Find where the given text appears and provide that cell's center as (x, y) coordinate. 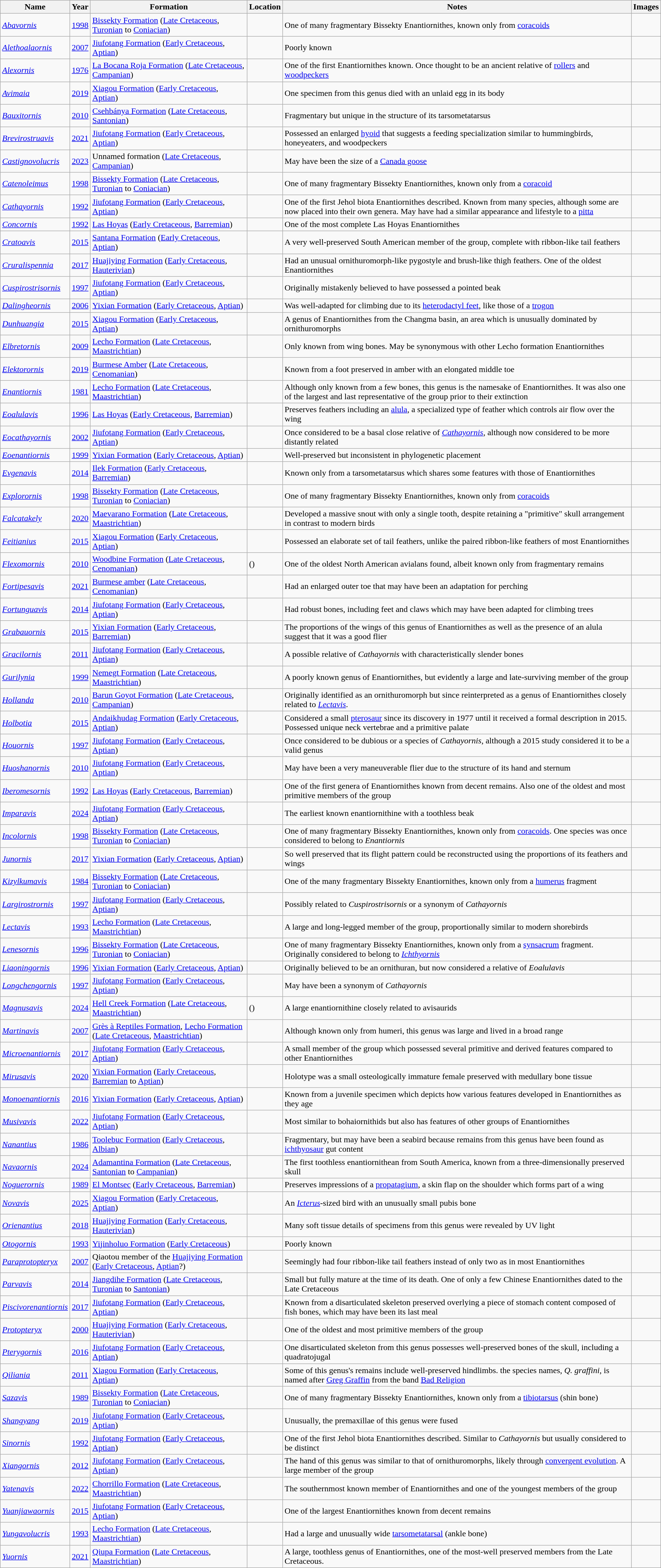
Once considered to be dubious or a species of Cathayornis, although a 2015 study considered it to be a valid genus (457, 745)
An Icterus-sized bird with an unusually small pubis bone (457, 1203)
Seemingly had four ribbon-like tail feathers instead of only two as in most Enantiornithes (457, 1262)
One of the first Enantiornithes known. Once thought to be an ancient relative of rollers and woodpeckers (457, 70)
2025 (80, 1203)
2002 (80, 437)
The southernmost known member of Enantiornithes and one of the youngest members of the group (457, 1488)
Flexomornis (35, 563)
Woodbine Formation (Late Cretaceous, Cenomanian) (169, 563)
Cratoavis (35, 242)
Sinornis (35, 1443)
Ilek Formation (Early Cretaceous, Barremian) (169, 473)
Noguerornis (35, 1185)
Cruralispennia (35, 265)
Once considered to be a basal close relative of Cathayornis, although now considered to be more distantly related (457, 437)
Images (646, 7)
Xiangornis (35, 1466)
Yijinholuo Formation (Early Cretaceous) (169, 1243)
Largirostrornis (35, 904)
Mirusavis (35, 1076)
Houornis (35, 745)
A large and long-legged member of the group, proportionally similar to modern shorebirds (457, 927)
Qiaotou member of the Huajiying Formation (Early Cretaceous, Aptian?) (169, 1262)
Explorornis (35, 496)
One of many fragmentary Bissekty Enantiornithes, known only from a tibiotarsus (shin bone) (457, 1397)
Paraprotopteryx (35, 1262)
Lenesornis (35, 949)
Fragmentary but unique in the structure of its tarsometatarsus (457, 116)
Alethoalaornis (35, 47)
A large enantiornithine closely related to avisaurids (457, 1008)
Burmese Amber (Late Cretaceous, Cenomanian) (169, 369)
2012 (80, 1466)
Yuanjiawaornis (35, 1511)
The earliest known enantiornithine with a toothless beak (457, 813)
Gurilynia (35, 677)
Yixian Formation (Early Cretaceous, Barremian) (169, 632)
Parvavis (35, 1284)
Junornis (35, 858)
Barun Goyot Formation (Late Cretaceous, Campanian) (169, 700)
Novavis (35, 1203)
Shangyang (35, 1421)
Known from a foot preserved in amber with an elongated middle toe (457, 369)
Many soft tissue details of specimens from this genus were revealed by UV light (457, 1225)
A possible relative of Cathayornis with characteristically slender bones (457, 655)
Although known only from humeri, this genus was large and lived in a broad range (457, 1031)
Liaoningornis (35, 968)
Possessed an enlarged hyoid that suggests a feeding specialization similar to hummingbirds, honeyeaters, and woodpeckers (457, 138)
One of many fragmentary Bissekty Enantiornithes, known only from a synsacrum fragment. Originally considered to belong to Ichthyornis (457, 949)
A small member of the group which possessed several primitive and derived features compared to other Enantiornithes (457, 1054)
Adamantina Formation (Late Cretaceous, Santonian to Campanian) (169, 1167)
Abavornis (35, 25)
May have been a very maneuverable flier due to the structure of its hand and sternum (457, 768)
Orienantius (35, 1225)
2006 (80, 306)
Eoenantiornis (35, 455)
A very well-preserved South American member of the group, complete with ribbon-like tail feathers (457, 242)
Dalingheornis (35, 306)
Eoalulavis (35, 414)
Kizylkumavis (35, 881)
Eocathayornis (35, 437)
Sazavis (35, 1397)
Cathayornis (35, 206)
Enantiornis (35, 392)
Qiupa Formation (Late Cretaceous, Maastrichtian) (169, 1556)
One of the oldest North American avialans found, albeit known only from fragmentary remains (457, 563)
Known from a juvenile specimen which depicts how various features developed in Enantiornithes as they age (457, 1099)
Catenoleimus (35, 183)
One of the oldest and most primitive members of the group (457, 1330)
One of many fragmentary Bissekty Enantiornithes, known only from coracoids. One species was once considered to belong to Enantiornis (457, 836)
The hand of this genus was similar to that of ornithuromorphs, likely through convergent evolution. A large member of the group (457, 1466)
May have been a synonym of Cathayornis (457, 985)
El Montsec (Early Cretaceous, Barremian) (169, 1185)
The proportions of the wings of this genus of Enantiornithes as well as the presence of an alula suggest that it was a good flier (457, 632)
May have been the size of a Canada goose (457, 161)
Yixian Formation (Early Cretaceous, Barremian to Aptian) (169, 1076)
Possibly related to Cuspirostrisornis or a synonym of Cathayornis (457, 904)
Known from a disarticulated skeleton preserved overlying a piece of stomach content composed of fish bones, which may have been its last meal (457, 1307)
Qiliania (35, 1375)
Notes (457, 7)
One of the first Jehol biota Enantiornithes described. Similar to Cathayornis but usually considered to be distinct (457, 1443)
2009 (80, 347)
The first toothless enantiornithean from South America, known from a three-dimensionally preserved skull (457, 1167)
La Bocana Roja Formation (Late Cretaceous, Campanian) (169, 70)
Originally believed to be an ornithuran, but now considered a relative of Eoalulavis (457, 968)
Some of this genus's remains include well-preserved hindlimbs. the species names, Q. graffini, is named after Greg Graffin from the band Bad Religion (457, 1375)
Piscivorenantiornis (35, 1307)
Holbotia (35, 722)
So well preserved that its flight pattern could be reconstructed using the proportions of its feathers and wings (457, 858)
Jiangdihe Formation (Late Cretaceous, Turonian to Santonian) (169, 1284)
Monoenantiornis (35, 1099)
Grabauornis (35, 632)
1986 (80, 1144)
One of the many fragmentary Bissekty Enantiornithes, known only from a humerus fragment (457, 881)
Csehbánya Formation (Late Cretaceous, Santonian) (169, 116)
Nanantius (35, 1144)
Martinavis (35, 1031)
Year (80, 7)
1976 (80, 70)
Was well-adapted for climbing due to its heterodactyl feet, like those of a trogon (457, 306)
Lectavis (35, 927)
Possessed an elaborate set of tail feathers, unlike the paired ribbon-like feathers of most Enantiornithes (457, 541)
Falcatakely (35, 518)
Feitianius (35, 541)
Location (265, 7)
Had robust bones, including feet and claws which may have been adapted for climbing trees (457, 609)
Had an enlarged outer toe that may have been an adaptation for perching (457, 586)
One of many fragmentary Bissekty Enantiornithes, known only from a coracoid (457, 183)
Huoshanornis (35, 768)
Developed a massive snout with only a single tooth, despite retaining a "primitive" skull arrangement in contrast to modern birds (457, 518)
Unnamed formation (Late Cretaceous, Campanian) (169, 161)
One disarticulated skeleton from this genus possesses well-preserved bones of the skull, including a quadratojugal (457, 1352)
Hollanda (35, 700)
One specimen from this genus died with an unlaid egg in its body (457, 93)
Alexornis (35, 70)
Name (35, 7)
Brevirostruavis (35, 138)
2000 (80, 1330)
Toolebuc Formation (Early Cretaceous, Albian) (169, 1144)
Had a large and unusually wide tarsometatarsal (ankle bone) (457, 1533)
Pterygornis (35, 1352)
1981 (80, 392)
Preserves feathers including an alula, a specialized type of feather which controls air flow over the wing (457, 414)
Avimaia (35, 93)
Maevarano Formation (Late Cretaceous, Maastrichtian) (169, 518)
Andaikhudag Formation (Early Cretaceous, Aptian) (169, 722)
Had an unusual ornithuromorph-like pygostyle and brush-like thigh feathers. One of the oldest Enantiornithes (457, 265)
Burmese amber (Late Cretaceous, Cenomanian) (169, 586)
Only known from wing bones. May be synonymous with other Lecho formation Enantiornithes (457, 347)
Gracilornis (35, 655)
1984 (80, 881)
Concornis (35, 224)
Yungavolucris (35, 1533)
A poorly known genus of Enantiornithes, but evidently a large and late-surviving member of the group (457, 677)
A large, toothless genus of Enantiornithes, one of the most-well preserved members from the Late Cretaceous. (457, 1556)
One of the most complete Las Hoyas Enantiornithes (457, 224)
Small but fully mature at the time of its death. One of only a few Chinese Enantiornithes dated to the Late Cretaceous (457, 1284)
Iberomesornis (35, 791)
Imparavis (35, 813)
Preserves impressions of a propatagium, a skin flap on the shoulder which forms part of a wing (457, 1185)
Longchengornis (35, 985)
2023 (80, 161)
One of the largest Enantiornithes known from decent remains (457, 1511)
Dunhuangia (35, 324)
Originally identified as an ornithuromorph but since reinterpreted as a genus of Enantiornithes closely related to Lectavis. (457, 700)
Known only from a tarsometatarsus which shares some features with those of Enantiornithes (457, 473)
Castignovolucris (35, 161)
Magnusavis (35, 1008)
Elbretornis (35, 347)
Yuornis (35, 1556)
Holotype was a small osteologically immature female preserved with medullary bone tissue (457, 1076)
Fortunguavis (35, 609)
Evgenavis (35, 473)
Bauxitornis (35, 116)
Most similar to bohaiornithids but also has features of other groups of Enantiornithes (457, 1121)
Chorrillo Formation (Late Cretaceous, Maastrichtian) (169, 1488)
Microenantiornis (35, 1054)
Grès à Reptiles Formation, Lecho Formation (Late Cretaceous, Maastrichtian) (169, 1031)
Santana Formation (Early Cretaceous, Aptian) (169, 242)
Musivavis (35, 1121)
Fragmentary, but may have been a seabird because remains from this genus have been found as ichthyosaur gut content (457, 1144)
One of the first genera of Enantiornithes known from decent remains. Also one of the oldest and most primitive members of the group (457, 791)
Navaornis (35, 1167)
Elektorornis (35, 369)
A genus of Enantiornithes from the Changma basin, an area which is unusually dominated by ornithuromorphs (457, 324)
Hell Creek Formation (Late Cretaceous, Maastrichtian) (169, 1008)
Nemegt Formation (Late Cretaceous, Maastrichtian) (169, 677)
2018 (80, 1225)
Formation (169, 7)
Cuspirostrisornis (35, 288)
Originally mistakenly believed to have possessed a pointed beak (457, 288)
Yatenavis (35, 1488)
Incolornis (35, 836)
Well-preserved but inconsistent in phylogenetic placement (457, 455)
Fortipesavis (35, 586)
Otogornis (35, 1243)
Protopteryx (35, 1330)
Unusually, the premaxillae of this genus were fused (457, 1421)
